Return the (x, y) coordinate for the center point of the cell that contains the specified text.  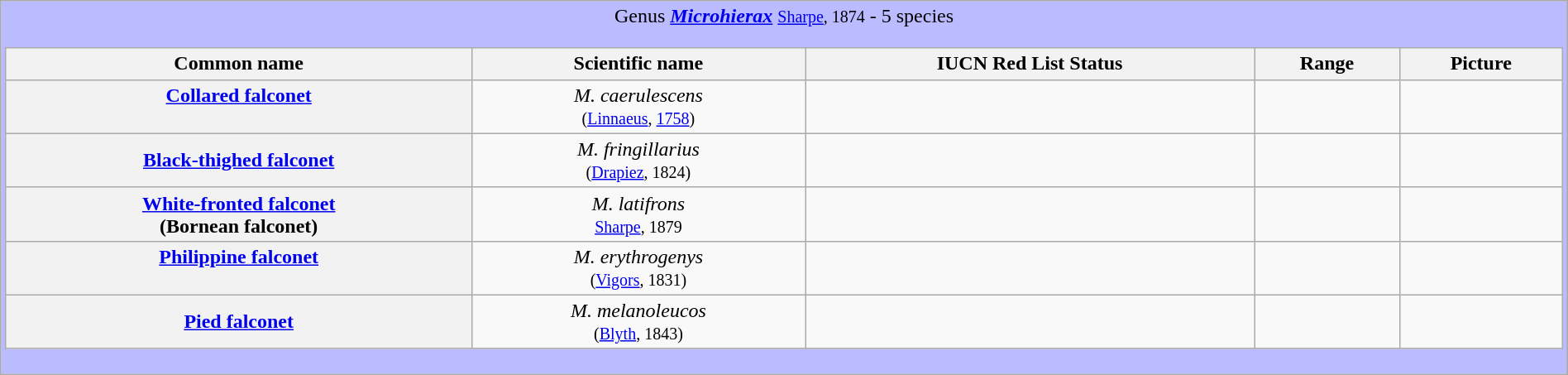
Black-thighed falconet (238, 161)
Pied falconet (238, 321)
Common name (238, 64)
Picture (1481, 64)
White-fronted falconet(Bornean falconet) (238, 214)
M. caerulescens(Linnaeus, 1758) (638, 106)
M. erythrogenys(Vigors, 1831) (638, 268)
Collared falconet (238, 106)
Range (1327, 64)
IUCN Red List Status (1030, 64)
Philippine falconet (238, 268)
M. fringillarius(Drapiez, 1824) (638, 161)
M. latifronsSharpe, 1879 (638, 214)
Scientific name (638, 64)
M. melanoleucos(Blyth, 1843) (638, 321)
